Locate the cell with the specified text and output its [X, Y] center coordinate. 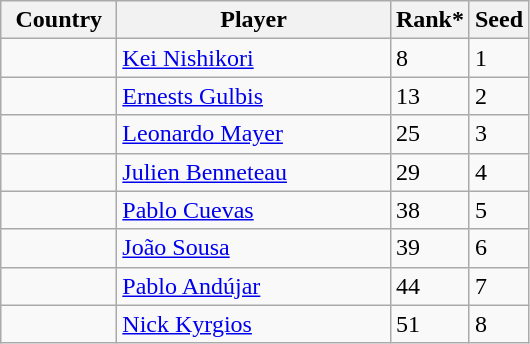
4 [498, 172]
44 [430, 286]
Nick Kyrgios [254, 324]
Leonardo Mayer [254, 134]
Kei Nishikori [254, 58]
Country [59, 20]
3 [498, 134]
Seed [498, 20]
Rank* [430, 20]
29 [430, 172]
51 [430, 324]
1 [498, 58]
Pablo Andújar [254, 286]
39 [430, 248]
Ernests Gulbis [254, 96]
13 [430, 96]
38 [430, 210]
Player [254, 20]
25 [430, 134]
Julien Benneteau [254, 172]
João Sousa [254, 248]
2 [498, 96]
7 [498, 286]
5 [498, 210]
Pablo Cuevas [254, 210]
6 [498, 248]
